Extract the (x, y) coordinate from the center of the cell holding the provided text.  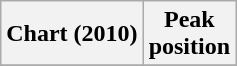
Peakposition (189, 34)
Chart (2010) (72, 34)
